Return (X, Y) of the center of cell containing provided text 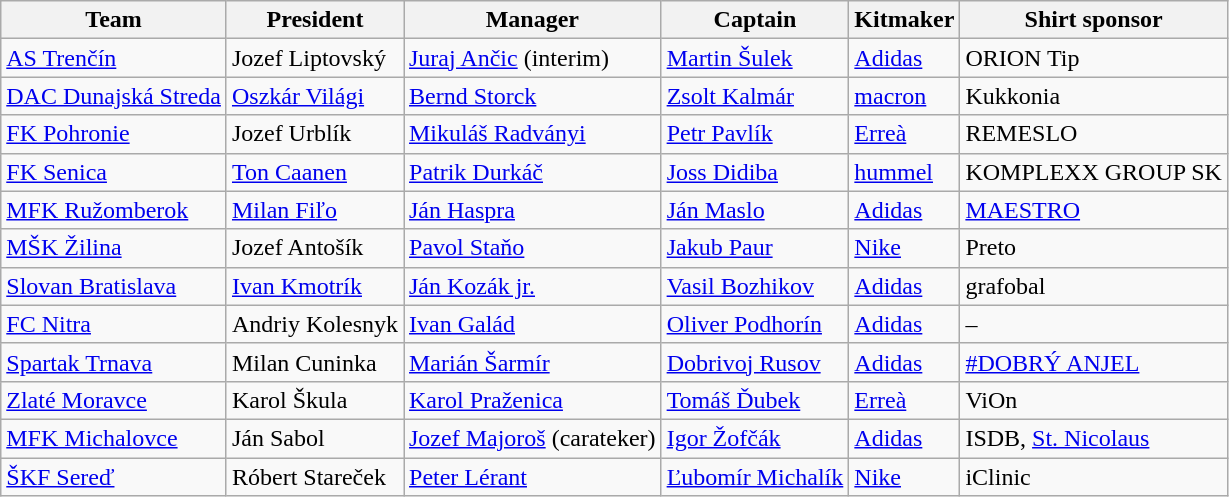
Patrik Durkáč (533, 172)
hummel (904, 172)
Pavol Staňo (533, 248)
Mikuláš Radványi (533, 134)
REMESLO (1094, 134)
Oszkár Világi (314, 96)
Tomáš Ďubek (755, 400)
Jozef Urblík (314, 134)
Shirt sponsor (1094, 20)
Dobrivoj Rusov (755, 362)
Jozef Liptovský (314, 58)
Ton Caanen (314, 172)
FK Senica (114, 172)
Jozef Antošík (314, 248)
Team (114, 20)
Captain (755, 20)
Kukkonia (1094, 96)
Jozef Majoroš (carateker) (533, 438)
MAESTRO (1094, 210)
ORION Tip (1094, 58)
Vasil Bozhikov (755, 286)
ISDB, St. Nicolaus (1094, 438)
Slovan Bratislava (114, 286)
Juraj Ančic (interim) (533, 58)
ViOn (1094, 400)
Zsolt Kalmár (755, 96)
Igor Žofčák (755, 438)
Preto (1094, 248)
Ivan Galád (533, 324)
Andriy Kolesnyk (314, 324)
Spartak Trnava (114, 362)
Martin Šulek (755, 58)
#DOBRÝ ANJEL (1094, 362)
DAC Dunajská Streda (114, 96)
MFK Michalovce (114, 438)
Ján Haspra (533, 210)
Bernd Storck (533, 96)
Róbert Stareček (314, 477)
FC Nitra (114, 324)
AS Trenčín (114, 58)
Ľubomír Michalík (755, 477)
macron (904, 96)
Ján Maslo (755, 210)
Karol Praženica (533, 400)
Milan Fiľo (314, 210)
KOMPLEXX GROUP SK (1094, 172)
Marián Šarmír (533, 362)
FK Pohronie (114, 134)
Ján Kozák jr. (533, 286)
Karol Škula (314, 400)
ŠKF Sereď (114, 477)
Ivan Kmotrík (314, 286)
MŠK Žilina (114, 248)
Joss Didiba (755, 172)
Petr Pavlík (755, 134)
Kitmaker (904, 20)
Ján Sabol (314, 438)
Jakub Paur (755, 248)
iClinic (1094, 477)
grafobal (1094, 286)
Oliver Podhorín (755, 324)
MFK Ružomberok (114, 210)
Manager (533, 20)
Milan Cuninka (314, 362)
President (314, 20)
Zlaté Moravce (114, 400)
Peter Lérant (533, 477)
– (1094, 324)
